From the cell containing the given text, extract its center point as (x, y) coordinate. 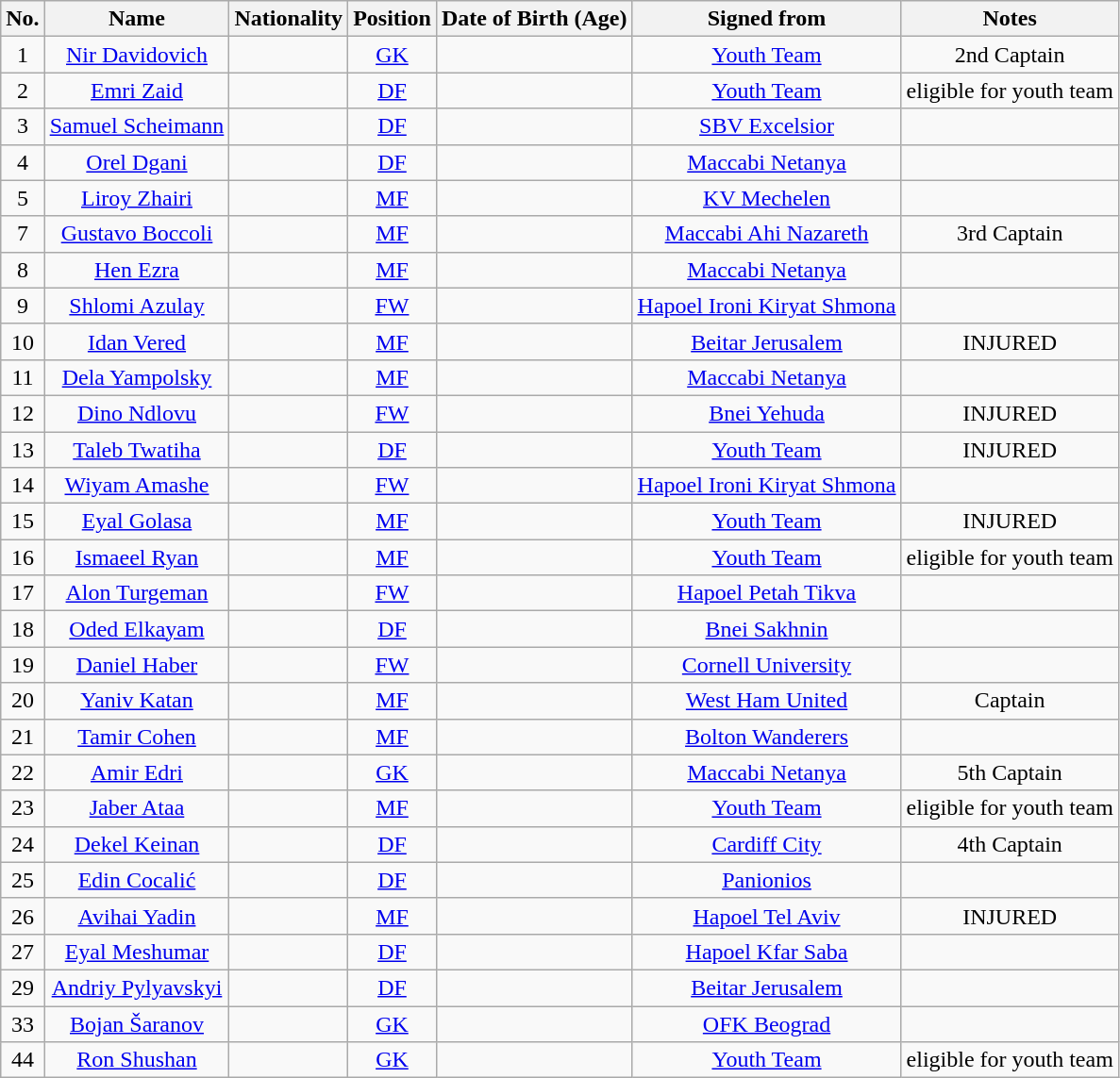
3rd Captain (1010, 234)
Hapoel Tel Aviv (766, 916)
4th Captain (1010, 844)
26 (23, 916)
5th Captain (1010, 772)
17 (23, 593)
Cardiff City (766, 844)
16 (23, 557)
Dino Ndlovu (137, 413)
Notes (1010, 19)
No. (23, 19)
19 (23, 665)
Dekel Keinan (137, 844)
Emri Zaid (137, 91)
4 (23, 162)
Signed from (766, 19)
Name (137, 19)
12 (23, 413)
Date of Birth (Age) (534, 19)
Yaniv Katan (137, 701)
Samuel Scheimann (137, 126)
Edin Cocalić (137, 880)
Captain (1010, 701)
OFK Beograd (766, 1023)
7 (23, 234)
11 (23, 377)
Wiyam Amashe (137, 486)
44 (23, 1060)
29 (23, 987)
Eyal Golasa (137, 522)
Bolton Wanderers (766, 737)
Panionios (766, 880)
Orel Dgani (137, 162)
Bnei Yehuda (766, 413)
14 (23, 486)
Avihai Yadin (137, 916)
3 (23, 126)
5 (23, 198)
18 (23, 629)
KV Mechelen (766, 198)
Bnei Sakhnin (766, 629)
Dela Yampolsky (137, 377)
Tamir Cohen (137, 737)
20 (23, 701)
Hen Ezra (137, 270)
Shlomi Azulay (137, 306)
Amir Edri (137, 772)
15 (23, 522)
Cornell University (766, 665)
Bojan Šaranov (137, 1023)
Oded Elkayam (137, 629)
Liroy Zhairi (137, 198)
25 (23, 880)
Ismaeel Ryan (137, 557)
21 (23, 737)
Idan Vered (137, 341)
23 (23, 808)
1 (23, 55)
33 (23, 1023)
Daniel Haber (137, 665)
2nd Captain (1010, 55)
Jaber Ataa (137, 808)
2 (23, 91)
22 (23, 772)
SBV Excelsior (766, 126)
Hapoel Kfar Saba (766, 952)
8 (23, 270)
Position (393, 19)
Nationality (289, 19)
Alon Turgeman (137, 593)
24 (23, 844)
13 (23, 450)
27 (23, 952)
West Ham United (766, 701)
Ron Shushan (137, 1060)
10 (23, 341)
Eyal Meshumar (137, 952)
Taleb Twatiha (137, 450)
Andriy Pylyavskyi (137, 987)
9 (23, 306)
Nir Davidovich (137, 55)
Gustavo Boccoli (137, 234)
Maccabi Ahi Nazareth (766, 234)
Hapoel Petah Tikva (766, 593)
